Identify which cell holds the provided text, then report its (x, y) central coordinate. 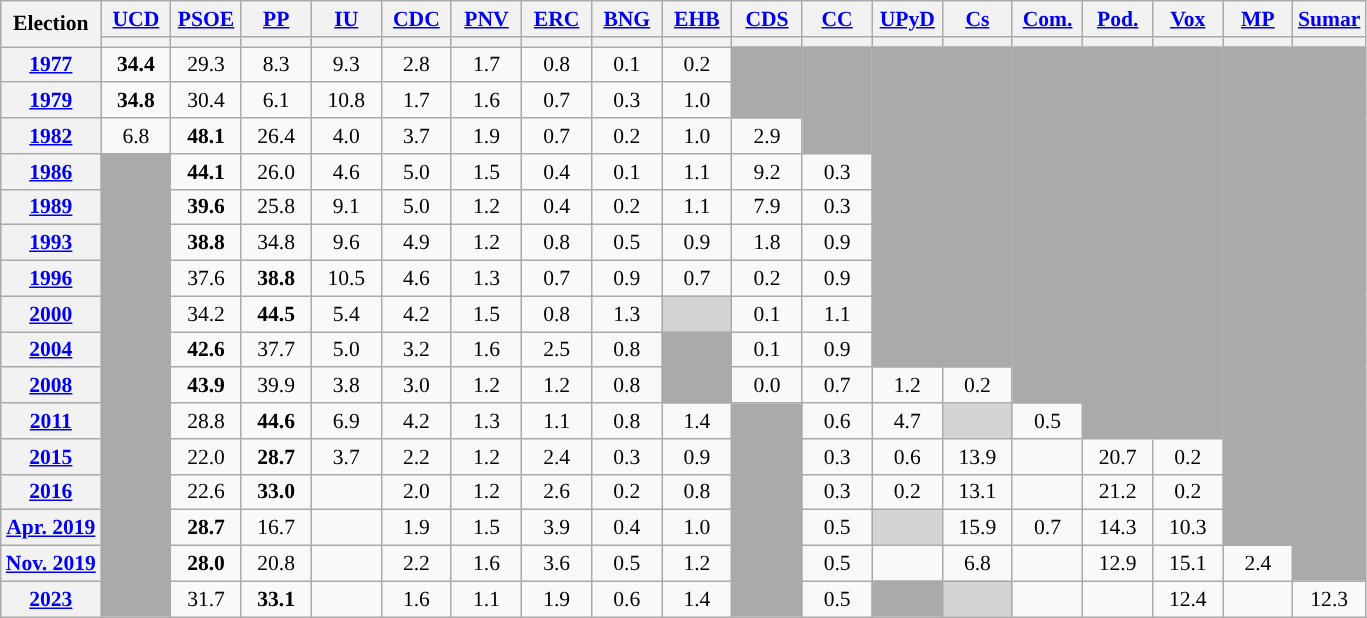
39.9 (276, 386)
1989 (51, 207)
37.6 (206, 279)
9.6 (346, 243)
PSOE (206, 19)
25.8 (276, 207)
28.0 (206, 564)
Pod. (1118, 19)
CDS (767, 19)
4.0 (346, 136)
7.9 (767, 207)
33.0 (276, 492)
EHB (697, 19)
15.9 (977, 528)
4.9 (416, 243)
1993 (51, 243)
3.2 (416, 350)
10.5 (346, 279)
IU (346, 19)
2004 (51, 350)
1982 (51, 136)
ERC (557, 19)
29.3 (206, 65)
20.8 (276, 564)
1977 (51, 65)
15.1 (1188, 564)
20.7 (1118, 457)
4.7 (907, 421)
28.8 (206, 421)
44.1 (206, 172)
33.1 (276, 599)
21.2 (1118, 492)
8.3 (276, 65)
PP (276, 19)
2.8 (416, 65)
13.9 (977, 457)
3.0 (416, 386)
1.8 (767, 243)
31.7 (206, 599)
10.8 (346, 101)
UPyD (907, 19)
26.4 (276, 136)
Cs (977, 19)
34.2 (206, 314)
13.1 (977, 492)
30.4 (206, 101)
Nov. 2019 (51, 564)
10.3 (1188, 528)
2.6 (557, 492)
43.9 (206, 386)
12.4 (1188, 599)
2.0 (416, 492)
9.2 (767, 172)
CC (837, 19)
14.3 (1118, 528)
44.6 (276, 421)
2000 (51, 314)
34.4 (136, 65)
1996 (51, 279)
Vox (1188, 19)
48.1 (206, 136)
UCD (136, 19)
3.8 (346, 386)
39.6 (206, 207)
44.5 (276, 314)
Com. (1047, 19)
2.5 (557, 350)
2011 (51, 421)
22.6 (206, 492)
12.3 (1329, 599)
1986 (51, 172)
22.0 (206, 457)
42.6 (206, 350)
Apr. 2019 (51, 528)
6.9 (346, 421)
0.0 (767, 386)
2015 (51, 457)
Election (51, 24)
Sumar (1329, 19)
MP (1258, 19)
26.0 (276, 172)
12.9 (1118, 564)
1979 (51, 101)
37.7 (276, 350)
3.6 (557, 564)
9.1 (346, 207)
16.7 (276, 528)
5.4 (346, 314)
2023 (51, 599)
CDC (416, 19)
PNV (486, 19)
2008 (51, 386)
9.3 (346, 65)
2016 (51, 492)
2.9 (767, 136)
6.1 (276, 101)
3.9 (557, 528)
BNG (627, 19)
